Provide the [x, y] coordinate of the cell's center where the given text is located.  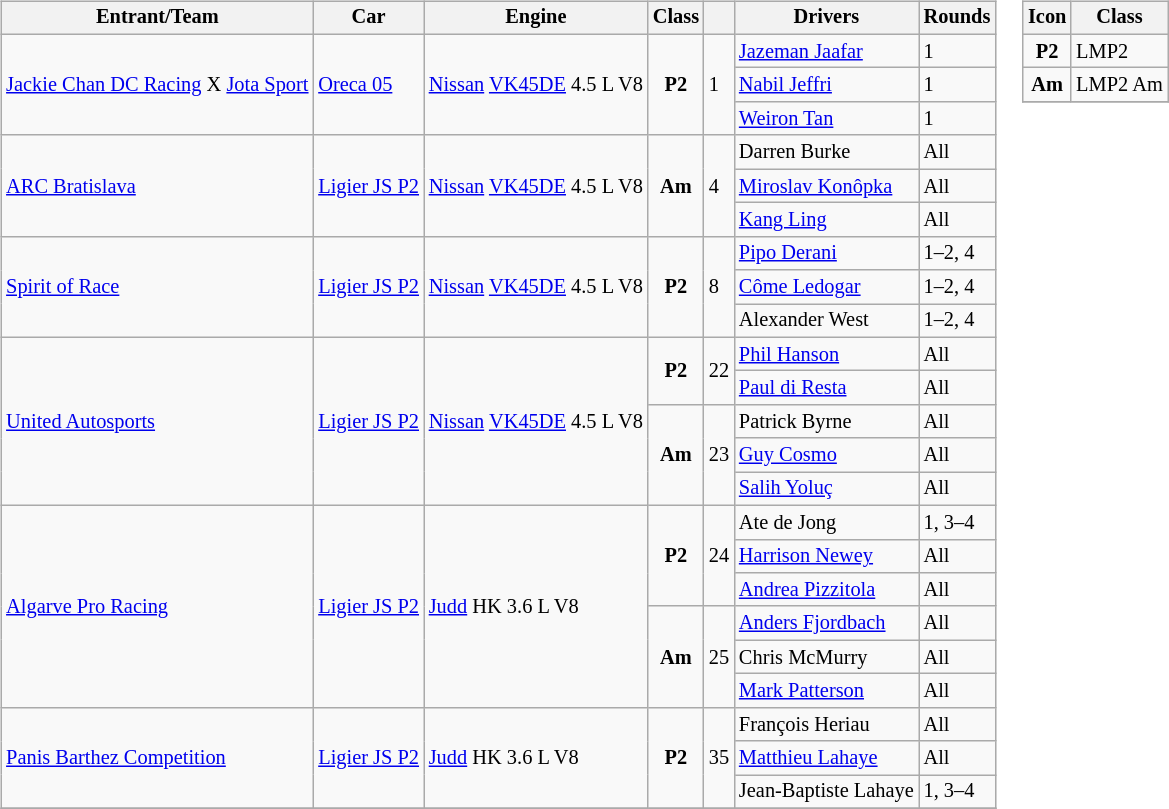
Ate de Jong [826, 522]
35 [719, 758]
Kang Ling [826, 220]
Jackie Chan DC Racing X Jota Sport [157, 84]
Weiron Tan [826, 119]
25 [719, 656]
Spirit of Race [157, 286]
LMP2 [1119, 51]
Darren Burke [826, 152]
LMP2 Am [1119, 85]
Patrick Byrne [826, 422]
Guy Cosmo [826, 455]
Jazeman Jaafar [826, 51]
François Heriau [826, 724]
Miroslav Konôpka [826, 186]
4 [719, 186]
24 [719, 556]
Harrison Newey [826, 556]
Panis Barthez Competition [157, 758]
Anders Fjordbach [826, 623]
Oreca 05 [368, 84]
Côme Ledogar [826, 287]
8 [719, 286]
Pipo Derani [826, 253]
Mark Patterson [826, 691]
Andrea Pizzitola [826, 590]
Chris McMurry [826, 657]
Rounds [958, 18]
Paul di Resta [826, 388]
Entrant/Team [157, 18]
Phil Hanson [826, 354]
22 [719, 370]
ARC Bratislava [157, 186]
Icon [1047, 18]
United Autosports [157, 421]
Drivers [826, 18]
Matthieu Lahaye [826, 758]
Jean-Baptiste Lahaye [826, 792]
Algarve Pro Racing [157, 606]
Salih Yoluç [826, 489]
Car [368, 18]
Alexander West [826, 321]
Nabil Jeffri [826, 85]
Engine [536, 18]
23 [719, 456]
